Return the [x, y] coordinate for the center point of the cell that contains the specified text.  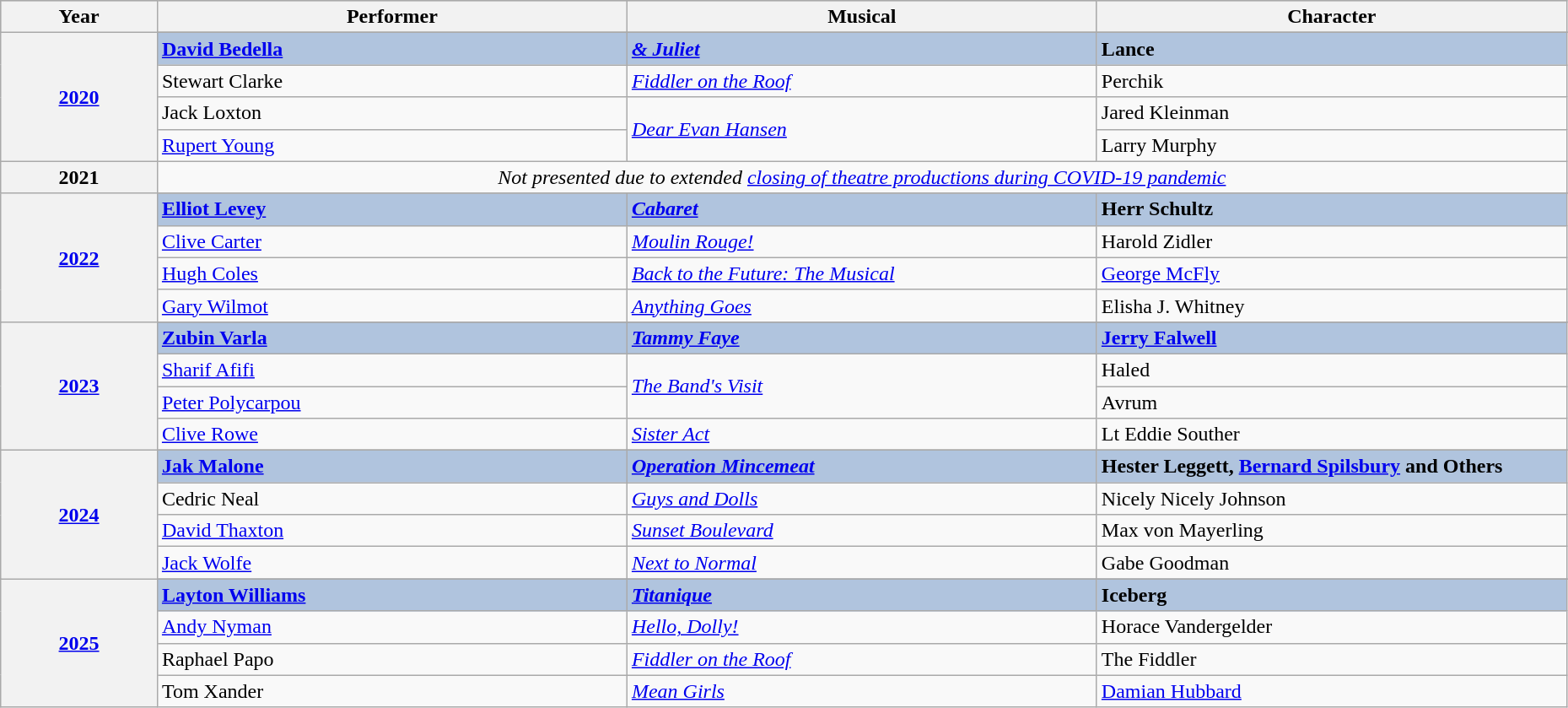
Jerry Falwell [1331, 338]
Iceberg [1331, 595]
Not presented due to extended closing of theatre productions during COVID-19 pandemic [862, 177]
Lt Eddie Souther [1331, 435]
Performer [391, 17]
Damian Hubbard [1331, 691]
George McFly [1331, 273]
Next to Normal [862, 563]
& Juliet [862, 49]
Jared Kleinman [1331, 113]
Peter Polycarpou [391, 403]
Tom Xander [391, 691]
Character [1331, 17]
2021 [79, 177]
Mean Girls [862, 691]
Titanique [862, 595]
Layton Williams [391, 595]
Sunset Boulevard [862, 531]
Lance [1331, 49]
Year [79, 17]
Herr Schultz [1331, 209]
David Bedella [391, 49]
Larry Murphy [1331, 145]
David Thaxton [391, 531]
2023 [79, 386]
Max von Mayerling [1331, 531]
Perchik [1331, 81]
Gabe Goodman [1331, 563]
Back to the Future: The Musical [862, 273]
Operation Mincemeat [862, 467]
Jack Wolfe [391, 563]
Musical [862, 17]
Hello, Dolly! [862, 627]
Moulin Rouge! [862, 241]
Elisha J. Whitney [1331, 305]
2025 [79, 643]
Rupert Young [391, 145]
Jack Loxton [391, 113]
Haled [1331, 370]
Harold Zidler [1331, 241]
Nicely Nicely Johnson [1331, 499]
Cedric Neal [391, 499]
Anything Goes [862, 305]
Gary Wilmot [391, 305]
2020 [79, 97]
Andy Nyman [391, 627]
Clive Rowe [391, 435]
Elliot Levey [391, 209]
2024 [79, 515]
Hester Leggett, Bernard Spilsbury and Others [1331, 467]
Zubin Varla [391, 338]
Hugh Coles [391, 273]
Clive Carter [391, 241]
Tammy Faye [862, 338]
The Fiddler [1331, 659]
Jak Malone [391, 467]
Horace Vandergelder [1331, 627]
Stewart Clarke [391, 81]
Avrum [1331, 403]
The Band's Visit [862, 386]
Raphael Papo [391, 659]
Sharif Afifi [391, 370]
Guys and Dolls [862, 499]
Cabaret [862, 209]
2022 [79, 257]
Dear Evan Hansen [862, 129]
Sister Act [862, 435]
